For the text-containing cell, return its midpoint in [X, Y] coordinate format. 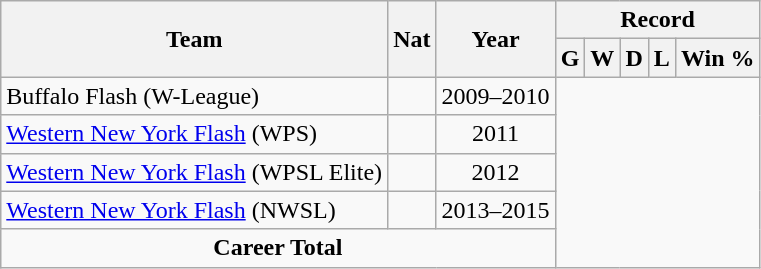
Western New York Flash (NWSL) [194, 210]
Western New York Flash (WPS) [194, 134]
Career Total [278, 248]
L [662, 58]
Team [194, 39]
D [634, 58]
Nat [412, 39]
2011 [496, 134]
Buffalo Flash (W-League) [194, 96]
G [570, 58]
Year [496, 39]
Win % [718, 58]
2012 [496, 172]
2013–2015 [496, 210]
W [602, 58]
Record [658, 20]
Western New York Flash (WPSL Elite) [194, 172]
2009–2010 [496, 96]
